Output the (X, Y) coordinate of the center of the cell containing the given text.  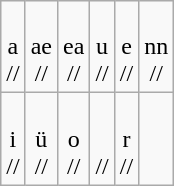
o// (74, 139)
ü// (41, 139)
ea// (74, 47)
u// (102, 47)
// (102, 139)
a// (13, 47)
i// (13, 139)
e// (126, 47)
ae// (41, 47)
nn// (156, 47)
r// (126, 139)
